Identify which cell holds the provided text, then report its [X, Y] central coordinate. 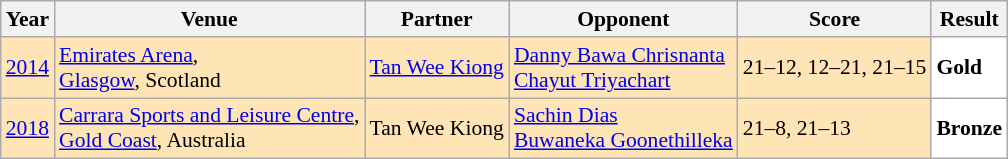
21–8, 21–13 [835, 128]
Year [28, 19]
Bronze [969, 128]
Danny Bawa Chrisnanta Chayut Triyachart [624, 68]
Emirates Arena,Glasgow, Scotland [209, 68]
Gold [969, 68]
Venue [209, 19]
Sachin Dias Buwaneka Goonethilleka [624, 128]
Carrara Sports and Leisure Centre,Gold Coast, Australia [209, 128]
2014 [28, 68]
Partner [436, 19]
Score [835, 19]
Result [969, 19]
2018 [28, 128]
21–12, 12–21, 21–15 [835, 68]
Opponent [624, 19]
